Capture the cell that displays the provided text and extract its (X, Y) central coordinate. 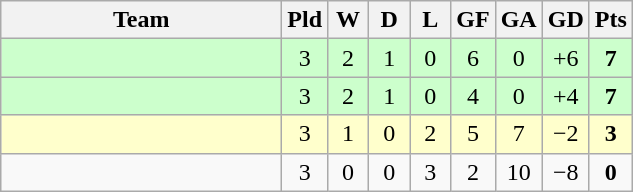
Pld (305, 20)
D (390, 20)
−8 (566, 172)
Team (142, 20)
L (430, 20)
Pts (610, 20)
GF (473, 20)
W (348, 20)
6 (473, 58)
4 (473, 96)
GA (518, 20)
5 (473, 134)
+6 (566, 58)
+4 (566, 96)
10 (518, 172)
−2 (566, 134)
GD (566, 20)
